Search for the cell housing the specified text and yield its [x, y] center coordinate. 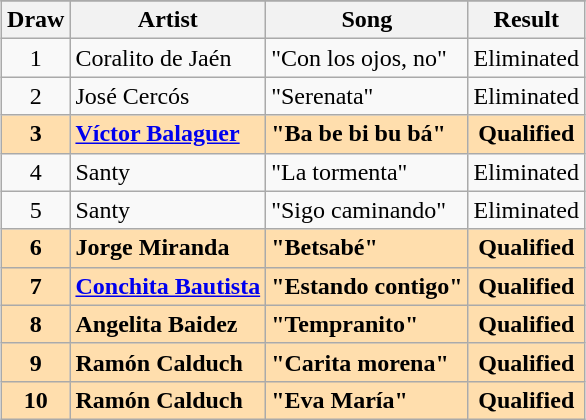
Draw [36, 20]
Song [367, 20]
"Tempranito" [367, 324]
2 [36, 96]
Angelita Baidez [168, 324]
1 [36, 58]
10 [36, 400]
"La tormenta" [367, 172]
9 [36, 362]
"Estando contigo" [367, 286]
Jorge Miranda [168, 248]
Artist [168, 20]
4 [36, 172]
"Con los ojos, no" [367, 58]
"Ba be bi bu bá" [367, 134]
José Cercós [168, 96]
"Sigo caminando" [367, 210]
3 [36, 134]
Coralito de Jaén [168, 58]
5 [36, 210]
8 [36, 324]
"Serenata" [367, 96]
"Betsabé" [367, 248]
Conchita Bautista [168, 286]
6 [36, 248]
"Carita morena" [367, 362]
Víctor Balaguer [168, 134]
7 [36, 286]
Result [526, 20]
"Eva María" [367, 400]
